From the cell containing the given text, extract its center point as [X, Y] coordinate. 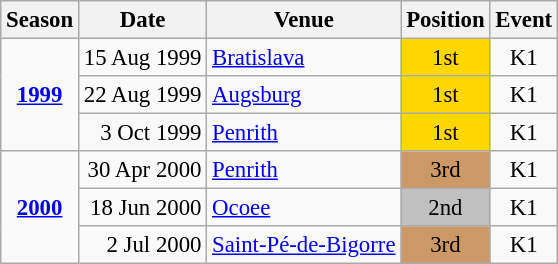
Position [446, 20]
3 Oct 1999 [142, 133]
Bratislava [304, 58]
Saint-Pé-de-Bigorre [304, 245]
2000 [40, 208]
Ocoee [304, 208]
Event [524, 20]
Season [40, 20]
30 Apr 2000 [142, 170]
1999 [40, 96]
18 Jun 2000 [142, 208]
22 Aug 1999 [142, 95]
Augsburg [304, 95]
Date [142, 20]
Venue [304, 20]
2nd [446, 208]
15 Aug 1999 [142, 58]
2 Jul 2000 [142, 245]
